Provide the (X, Y) coordinate of the cell's center where the given text is located.  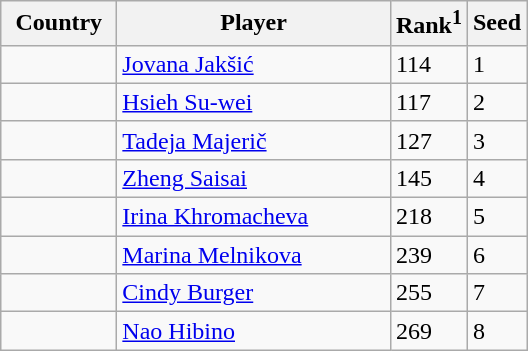
Country (59, 24)
255 (428, 293)
Tadeja Majerič (254, 140)
145 (428, 178)
Marina Melnikova (254, 255)
Cindy Burger (254, 293)
Hsieh Su-wei (254, 102)
Rank1 (428, 24)
4 (496, 178)
8 (496, 331)
269 (428, 331)
3 (496, 140)
117 (428, 102)
239 (428, 255)
5 (496, 217)
1 (496, 64)
Nao Hibino (254, 331)
6 (496, 255)
127 (428, 140)
Irina Khromacheva (254, 217)
Jovana Jakšić (254, 64)
Seed (496, 24)
7 (496, 293)
Player (254, 24)
218 (428, 217)
114 (428, 64)
2 (496, 102)
Zheng Saisai (254, 178)
